Locate the cell with the specified text and output its [X, Y] center coordinate. 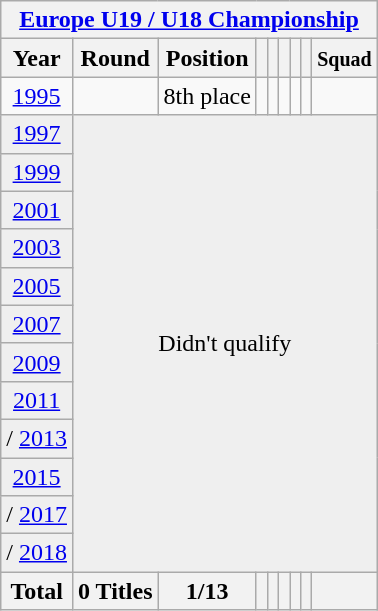
Position [207, 58]
/ 2013 [37, 438]
/ 2017 [37, 515]
Year [37, 58]
1999 [37, 172]
Round [115, 58]
Squad [345, 58]
2001 [37, 210]
/ 2018 [37, 553]
1995 [37, 96]
1997 [37, 134]
2007 [37, 324]
8th place [207, 96]
2009 [37, 362]
2015 [37, 477]
Europe U19 / U18 Championship [189, 20]
1/13 [207, 591]
Didn't qualify [224, 344]
2003 [37, 248]
Total [37, 591]
2005 [37, 286]
2011 [37, 400]
0 Titles [115, 591]
